Detect which cell encompasses the target text, then output its (x, y) center coordinate. 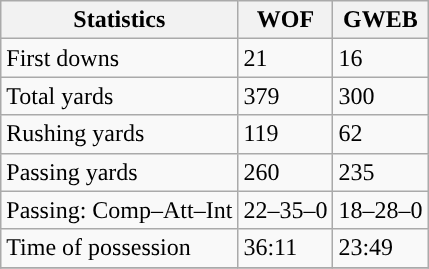
Rushing yards (120, 134)
119 (286, 134)
22–35–0 (286, 210)
Time of possession (120, 248)
23:49 (380, 248)
Passing yards (120, 172)
21 (286, 58)
18–28–0 (380, 210)
Statistics (120, 20)
379 (286, 96)
235 (380, 172)
300 (380, 96)
260 (286, 172)
62 (380, 134)
Total yards (120, 96)
Passing: Comp–Att–Int (120, 210)
WOF (286, 20)
GWEB (380, 20)
First downs (120, 58)
16 (380, 58)
36:11 (286, 248)
